Return (x, y) of the center of cell containing provided text 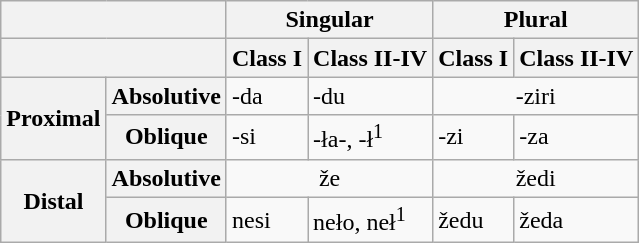
Plural (536, 20)
-zi (474, 138)
žedi (536, 178)
Distal (54, 200)
-si (266, 138)
-ła-, -ł1 (370, 138)
Proximal (54, 118)
neło, neł1 (370, 220)
-da (266, 96)
žedu (474, 220)
-ziri (536, 96)
nesi (266, 220)
žeda (576, 220)
-za (576, 138)
že (329, 178)
-du (370, 96)
Singular (329, 20)
